Output the (X, Y) coordinate of the center of the cell containing the given text.  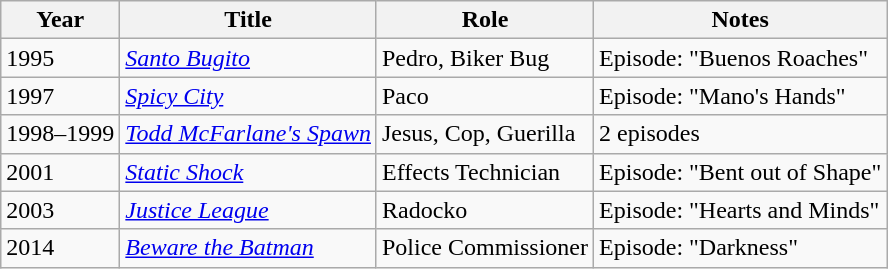
Episode: "Buenos Roaches" (740, 58)
Justice League (248, 210)
Episode: "Bent out of Shape" (740, 172)
Episode: "Mano's Hands" (740, 96)
Pedro, Biker Bug (484, 58)
Episode: "Hearts and Minds" (740, 210)
2014 (60, 248)
Role (484, 20)
Static Shock (248, 172)
Jesus, Cop, Guerilla (484, 134)
Spicy City (248, 96)
Santo Bugito (248, 58)
Police Commissioner (484, 248)
Notes (740, 20)
Beware the Batman (248, 248)
1997 (60, 96)
Radocko (484, 210)
Title (248, 20)
Year (60, 20)
Effects Technician (484, 172)
2 episodes (740, 134)
Todd McFarlane's Spawn (248, 134)
1995 (60, 58)
2003 (60, 210)
Episode: "Darkness" (740, 248)
Paco (484, 96)
2001 (60, 172)
1998–1999 (60, 134)
